Provide the [X, Y] coordinate of the cell's center where the given text is located.  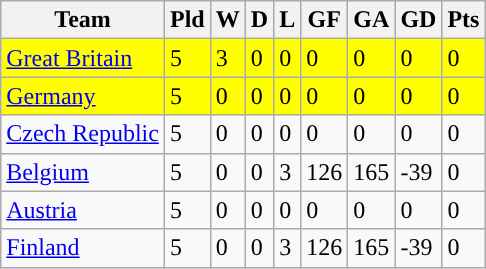
GA [372, 20]
GF [324, 20]
Team [83, 20]
W [228, 20]
Belgium [83, 172]
D [259, 20]
GD [418, 20]
Czech Republic [83, 134]
L [288, 20]
Austria [83, 210]
Finland [83, 248]
Germany [83, 96]
Pld [187, 20]
Pts [464, 20]
Great Britain [83, 58]
